Locate the cell with the specified text and output its (X, Y) center coordinate. 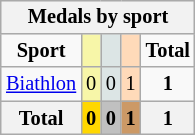
Sport (41, 51)
Biathlon (41, 84)
Medals by sport (98, 17)
